Identify which cell holds the provided text, then report its (X, Y) central coordinate. 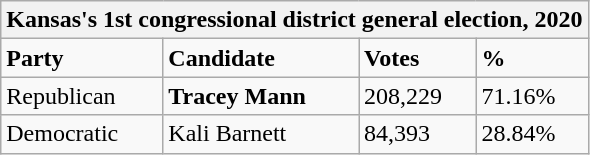
Democratic (82, 134)
28.84% (532, 134)
Votes (418, 58)
84,393 (418, 134)
Kali Barnett (261, 134)
Kansas's 1st congressional district general election, 2020 (294, 20)
208,229 (418, 96)
Party (82, 58)
Tracey Mann (261, 96)
Candidate (261, 58)
% (532, 58)
Republican (82, 96)
71.16% (532, 96)
